Pinpoint the cell where the given text exists, returning its [x, y] midpoint coordinate. 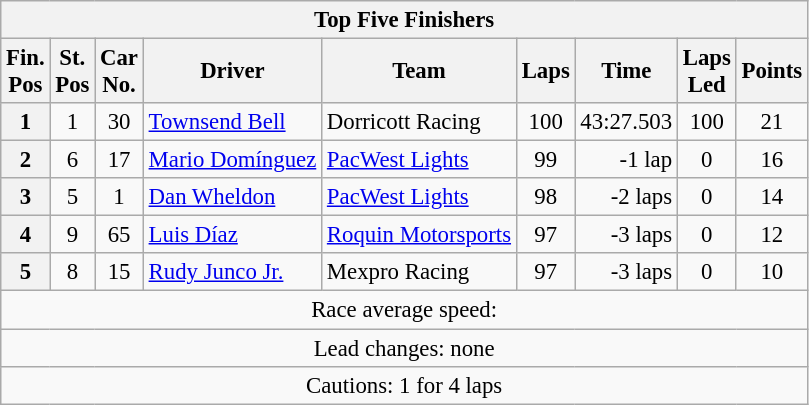
Cautions: 1 for 4 laps [404, 385]
Luis Díaz [232, 235]
Driver [232, 72]
Rudy Junco Jr. [232, 273]
8 [72, 273]
21 [772, 122]
Race average speed: [404, 310]
3 [26, 197]
Time [626, 72]
14 [772, 197]
65 [120, 235]
10 [772, 273]
Lead changes: none [404, 348]
Points [772, 72]
LapsLed [706, 72]
Mario Domínguez [232, 160]
15 [120, 273]
4 [26, 235]
-1 lap [626, 160]
Dorricott Racing [420, 122]
CarNo. [120, 72]
6 [72, 160]
Laps [546, 72]
16 [772, 160]
30 [120, 122]
St.Pos [72, 72]
Dan Wheldon [232, 197]
9 [72, 235]
Fin.Pos [26, 72]
Top Five Finishers [404, 20]
Team [420, 72]
-2 laps [626, 197]
12 [772, 235]
Mexpro Racing [420, 273]
2 [26, 160]
99 [546, 160]
17 [120, 160]
98 [546, 197]
Roquin Motorsports [420, 235]
43:27.503 [626, 122]
Townsend Bell [232, 122]
